Extract the (X, Y) coordinate from the center of the cell holding the provided text.  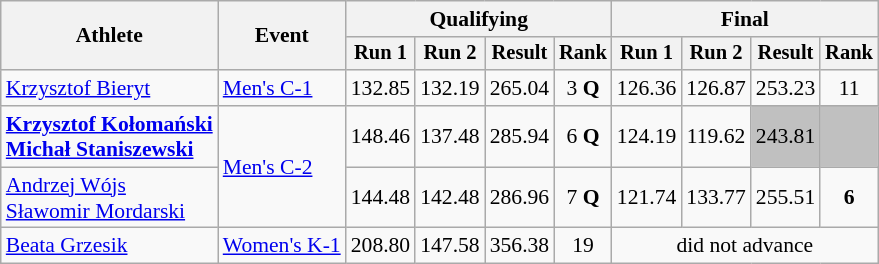
132.19 (450, 88)
19 (583, 246)
356.38 (520, 246)
121.74 (646, 198)
did not advance (745, 246)
142.48 (450, 198)
286.96 (520, 198)
Men's C-2 (282, 167)
Krzysztof KołomańskiMichał Staniszewski (110, 136)
Andrzej WójsSławomir Mordarski (110, 198)
132.85 (380, 88)
3 Q (583, 88)
Krzysztof Bieryt (110, 88)
124.19 (646, 136)
253.23 (786, 88)
Beata Grzesik (110, 246)
Final (745, 19)
6 (849, 198)
Women's K-1 (282, 246)
285.94 (520, 136)
119.62 (716, 136)
243.81 (786, 136)
Event (282, 36)
126.87 (716, 88)
Athlete (110, 36)
11 (849, 88)
137.48 (450, 136)
144.48 (380, 198)
7 Q (583, 198)
147.58 (450, 246)
265.04 (520, 88)
126.36 (646, 88)
208.80 (380, 246)
Qualifying (479, 19)
148.46 (380, 136)
Men's C-1 (282, 88)
133.77 (716, 198)
255.51 (786, 198)
6 Q (583, 136)
